Locate the cell with the specified text and output its (x, y) center coordinate. 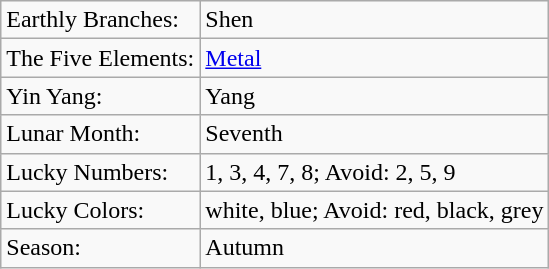
Metal (374, 58)
Earthly Branches: (100, 20)
Lucky Numbers: (100, 172)
Seventh (374, 134)
Season: (100, 248)
Lucky Colors: (100, 210)
Yin Yang: (100, 96)
The Five Elements: (100, 58)
white, blue; Avoid: red, black, grey (374, 210)
Lunar Month: (100, 134)
1, 3, 4, 7, 8; Avoid: 2, 5, 9 (374, 172)
Yang (374, 96)
Shen (374, 20)
Autumn (374, 248)
